Capture the cell that displays the provided text and extract its (x, y) central coordinate. 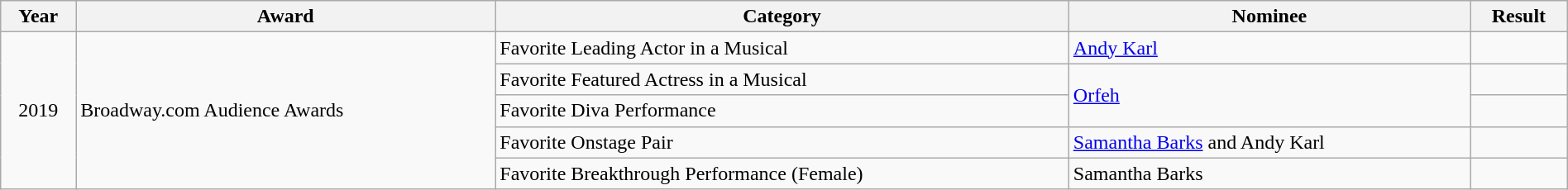
Favorite Featured Actress in a Musical (782, 79)
Orfeh (1269, 95)
Award (286, 17)
Result (1519, 17)
Broadway.com Audience Awards (286, 111)
2019 (38, 111)
Samantha Barks (1269, 173)
Favorite Leading Actor in a Musical (782, 48)
Year (38, 17)
Category (782, 17)
Favorite Breakthrough Performance (Female) (782, 173)
Andy Karl (1269, 48)
Favorite Diva Performance (782, 111)
Samantha Barks and Andy Karl (1269, 142)
Nominee (1269, 17)
Favorite Onstage Pair (782, 142)
